Extract the [x, y] coordinate from the center of the cell holding the provided text.  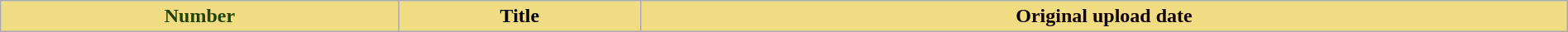
Original upload date [1105, 16]
Title [519, 16]
Number [200, 16]
